Find where the given text appears and provide that cell's center as (X, Y) coordinate. 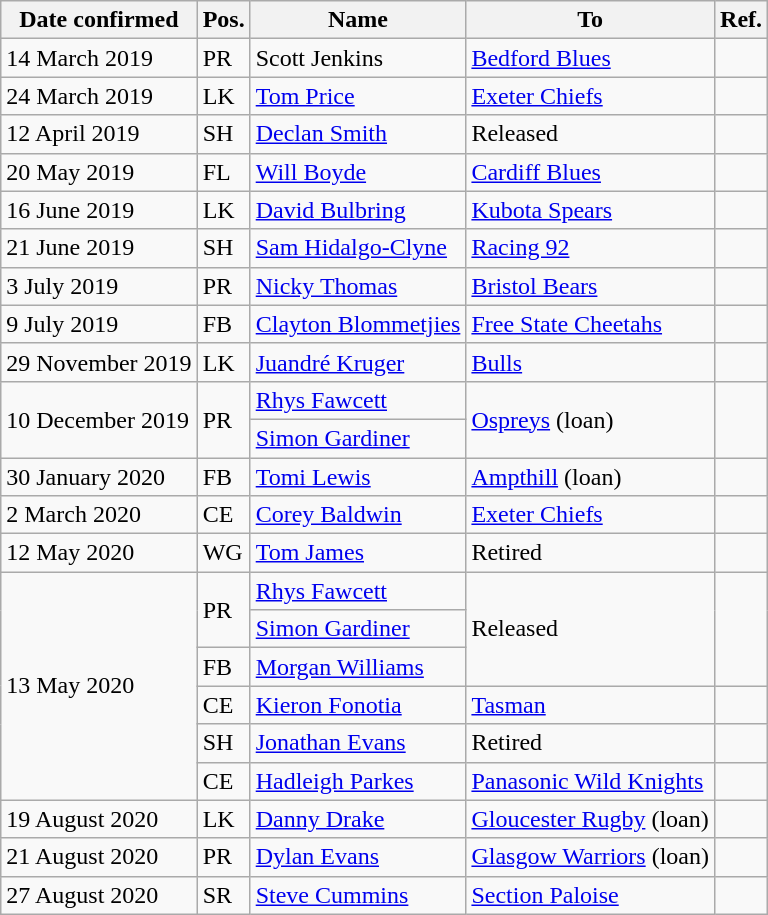
David Bulbring (358, 210)
Section Paloise (590, 895)
Tasman (590, 705)
Cardiff Blues (590, 172)
13 May 2020 (99, 686)
Date confirmed (99, 20)
29 November 2019 (99, 362)
Glasgow Warriors (loan) (590, 857)
Nicky Thomas (358, 286)
Juandré Kruger (358, 362)
Sam Hidalgo-Clyne (358, 248)
3 July 2019 (99, 286)
Name (358, 20)
12 May 2020 (99, 553)
Bristol Bears (590, 286)
9 July 2019 (99, 324)
WG (224, 553)
Tom Price (358, 96)
Bulls (590, 362)
Ampthill (loan) (590, 477)
Racing 92 (590, 248)
27 August 2020 (99, 895)
SR (224, 895)
Clayton Blommetjies (358, 324)
To (590, 20)
FL (224, 172)
Steve Cummins (358, 895)
Corey Baldwin (358, 515)
16 June 2019 (99, 210)
Morgan Williams (358, 667)
Hadleigh Parkes (358, 781)
12 April 2019 (99, 134)
Tom James (358, 553)
2 March 2020 (99, 515)
10 December 2019 (99, 419)
Tomi Lewis (358, 477)
21 August 2020 (99, 857)
14 March 2019 (99, 58)
Gloucester Rugby (loan) (590, 819)
19 August 2020 (99, 819)
Will Boyde (358, 172)
Dylan Evans (358, 857)
Declan Smith (358, 134)
24 March 2019 (99, 96)
Bedford Blues (590, 58)
Ospreys (loan) (590, 419)
20 May 2019 (99, 172)
Scott Jenkins (358, 58)
30 January 2020 (99, 477)
Pos. (224, 20)
Free State Cheetahs (590, 324)
Kieron Fonotia (358, 705)
21 June 2019 (99, 248)
Panasonic Wild Knights (590, 781)
Ref. (742, 20)
Kubota Spears (590, 210)
Danny Drake (358, 819)
Jonathan Evans (358, 743)
